Find where the given text appears and provide that cell's center as (x, y) coordinate. 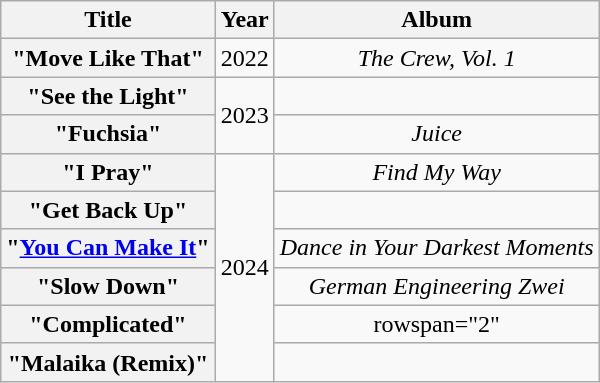
"See the Light" (108, 96)
The Crew, Vol. 1 (436, 58)
"Complicated" (108, 324)
"Get Back Up" (108, 210)
"You Can Make It" (108, 248)
2024 (244, 267)
Find My Way (436, 172)
"I Pray" (108, 172)
Dance in Your Darkest Moments (436, 248)
rowspan="2" (436, 324)
"Move Like That" (108, 58)
2022 (244, 58)
Album (436, 20)
"Slow Down" (108, 286)
German Engineering Zwei (436, 286)
2023 (244, 115)
Juice (436, 134)
Year (244, 20)
"Malaika (Remix)" (108, 362)
Title (108, 20)
"Fuchsia" (108, 134)
